Determine the (X, Y) coordinate at the center of the cell enclosing the given text.  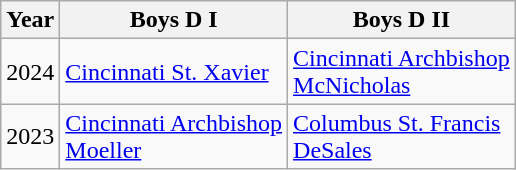
Year (30, 20)
Columbus St. FrancisDeSales (402, 136)
2024 (30, 72)
Cincinnati ArchbishopMcNicholas (402, 72)
Cincinnati ArchbishopMoeller (174, 136)
Boys D I (174, 20)
Cincinnati St. Xavier (174, 72)
Boys D II (402, 20)
2023 (30, 136)
